Output the [x, y] coordinate of the center of the cell containing the given text.  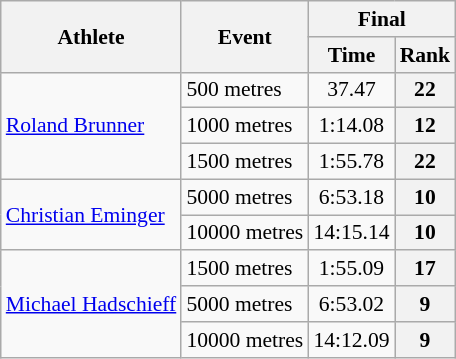
1:55.09 [351, 269]
14:15.14 [351, 233]
1000 metres [244, 126]
Time [351, 55]
6:53.02 [351, 304]
Christian Eminger [92, 214]
Final [382, 19]
500 metres [244, 90]
Rank [426, 55]
Roland Brunner [92, 126]
12 [426, 126]
37.47 [351, 90]
Athlete [92, 36]
17 [426, 269]
1:14.08 [351, 126]
14:12.09 [351, 340]
6:53.18 [351, 197]
1:55.78 [351, 162]
Michael Hadschieff [92, 304]
Event [244, 36]
